Capture the cell that displays the provided text and extract its [X, Y] central coordinate. 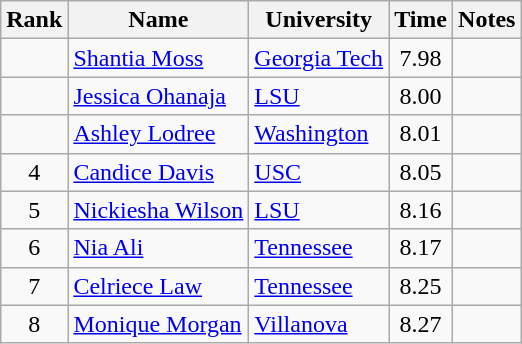
Notes [487, 20]
8.16 [421, 210]
4 [34, 172]
Ashley Lodree [158, 134]
Washington [319, 134]
Monique Morgan [158, 324]
7.98 [421, 58]
Villanova [319, 324]
Nia Ali [158, 248]
8 [34, 324]
8.27 [421, 324]
Celriece Law [158, 286]
Jessica Ohanaja [158, 96]
8.00 [421, 96]
Rank [34, 20]
Candice Davis [158, 172]
USC [319, 172]
Georgia Tech [319, 58]
Time [421, 20]
8.17 [421, 248]
8.01 [421, 134]
5 [34, 210]
8.25 [421, 286]
Nickiesha Wilson [158, 210]
8.05 [421, 172]
6 [34, 248]
7 [34, 286]
Name [158, 20]
Shantia Moss [158, 58]
University [319, 20]
